Provide the (X, Y) coordinate of the cell's center where the given text is located.  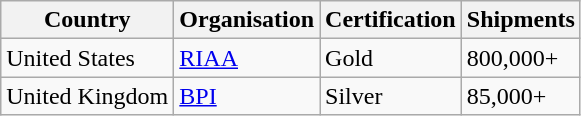
Organisation (247, 20)
Shipments (520, 20)
800,000+ (520, 58)
Gold (391, 58)
85,000+ (520, 96)
United Kingdom (88, 96)
Certification (391, 20)
United States (88, 58)
Silver (391, 96)
RIAA (247, 58)
Country (88, 20)
BPI (247, 96)
